Provide the (x, y) coordinate of the cell's center where the given text is located.  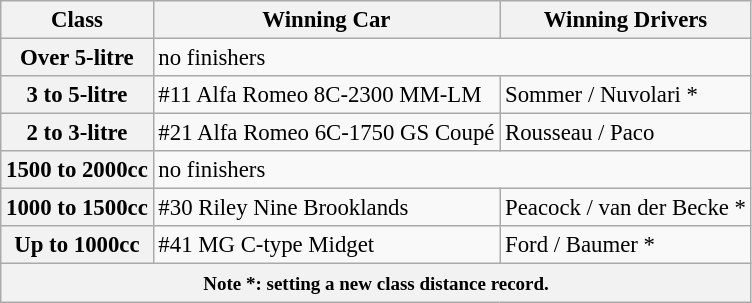
1500 to 2000cc (77, 170)
#30 Riley Nine Brooklands (326, 208)
Winning Car (326, 20)
2 to 3-litre (77, 133)
Over 5-litre (77, 58)
Sommer / Nuvolari * (626, 95)
3 to 5-litre (77, 95)
Ford / Baumer * (626, 245)
Class (77, 20)
#11 Alfa Romeo 8C-2300 MM-LM (326, 95)
Winning Drivers (626, 20)
#21 Alfa Romeo 6C-1750 GS Coupé (326, 133)
1000 to 1500cc (77, 208)
#41 MG C-type Midget (326, 245)
Rousseau / Paco (626, 133)
Peacock / van der Becke * (626, 208)
Up to 1000cc (77, 245)
Note *: setting a new class distance record. (376, 283)
